Extract the (X, Y) coordinate from the center of the cell holding the provided text.  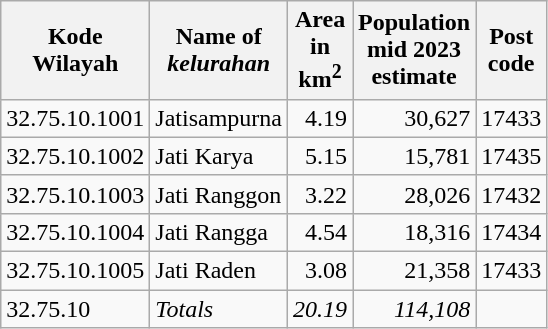
21,358 (414, 271)
Name of kelurahan (219, 50)
4.19 (320, 118)
Jati Rangga (219, 232)
3.08 (320, 271)
Totals (219, 309)
Area in km2 (320, 50)
32.75.10.1005 (76, 271)
3.22 (320, 194)
17434 (512, 232)
32.75.10 (76, 309)
Kode Wilayah (76, 50)
20.19 (320, 309)
4.54 (320, 232)
30,627 (414, 118)
28,026 (414, 194)
Jati Karya (219, 156)
5.15 (320, 156)
Populationmid 2023estimate (414, 50)
32.75.10.1001 (76, 118)
17435 (512, 156)
32.75.10.1003 (76, 194)
15,781 (414, 156)
Jati Ranggon (219, 194)
Jatisampurna (219, 118)
114,108 (414, 309)
32.75.10.1002 (76, 156)
17432 (512, 194)
32.75.10.1004 (76, 232)
18,316 (414, 232)
Postcode (512, 50)
Jati Raden (219, 271)
